Capture the cell that displays the provided text and extract its [x, y] central coordinate. 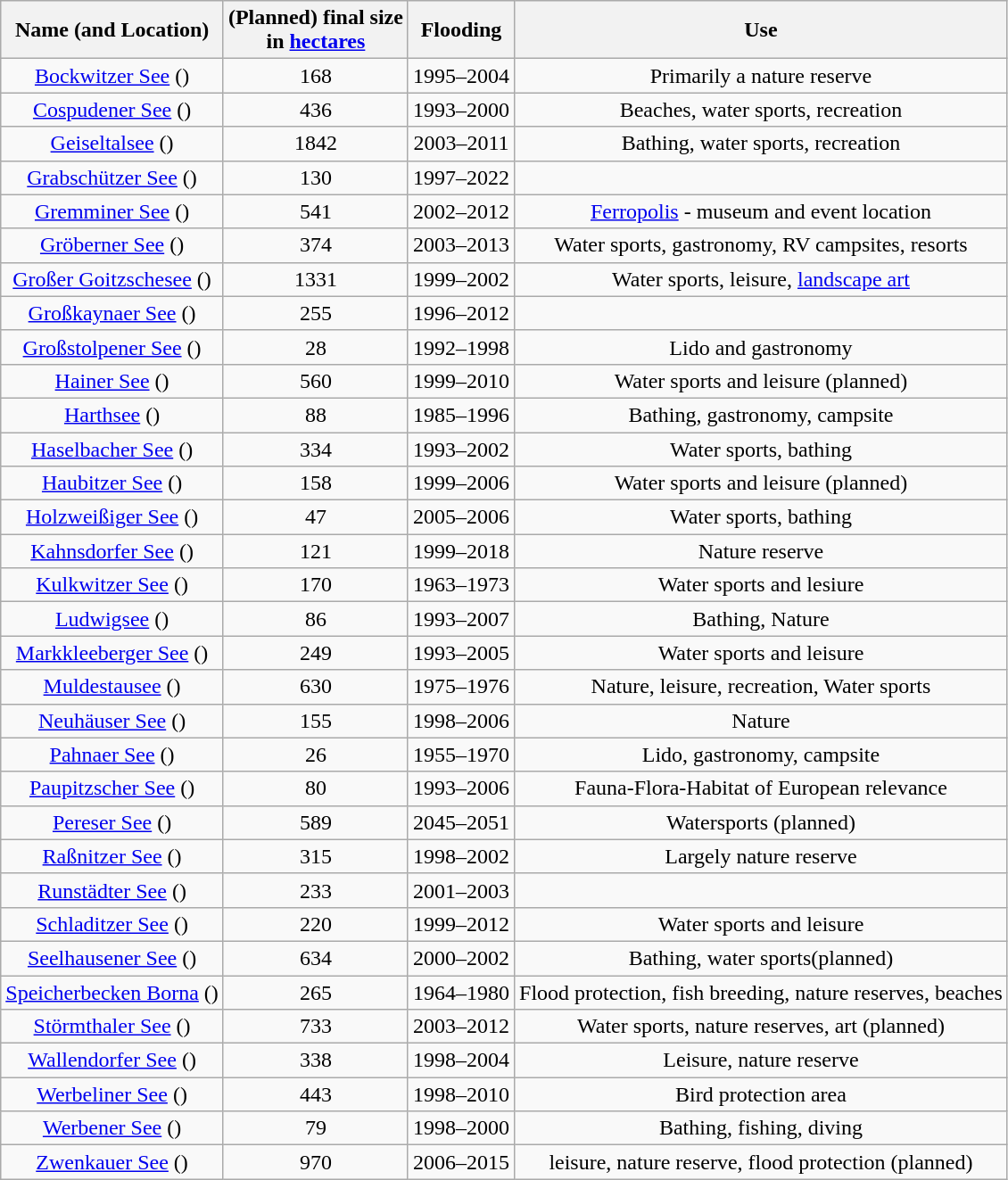
Largely nature reserve [762, 856]
130 [316, 177]
338 [316, 1060]
1964–1980 [460, 993]
88 [316, 415]
334 [316, 449]
1996–2012 [460, 313]
86 [316, 619]
Name (and Location) [112, 30]
Markkleeberger See () [112, 653]
733 [316, 1027]
1995–2004 [460, 76]
1993–2005 [460, 653]
589 [316, 822]
265 [316, 993]
Bathing, water sports(planned) [762, 958]
Geiseltalsee () [112, 144]
Watersports (planned) [762, 822]
Flood protection, fish breeding, nature reserves, beaches [762, 993]
1999–2018 [460, 551]
2003–2012 [460, 1027]
1993–2000 [460, 110]
2001–2003 [460, 890]
155 [316, 721]
1963–1973 [460, 585]
leisure, nature reserve, flood protection (planned) [762, 1162]
560 [316, 381]
170 [316, 585]
Bathing, fishing, diving [762, 1128]
Nature, leisure, recreation, Water sports [762, 687]
1998–2006 [460, 721]
Leisure, nature reserve [762, 1060]
2002–2012 [460, 211]
Haubitzer See () [112, 483]
2045–2051 [460, 822]
Gröberner See () [112, 245]
Bathing, gastronomy, campsite [762, 415]
Werbeliner See () [112, 1094]
Seelhausener See () [112, 958]
2000–2002 [460, 958]
1998–2000 [460, 1128]
(Planned) final sizein hectares [316, 30]
1999–2010 [460, 381]
1993–2006 [460, 788]
28 [316, 347]
1998–2002 [460, 856]
970 [316, 1162]
Flooding [460, 30]
1842 [316, 144]
79 [316, 1128]
Zwenkauer See () [112, 1162]
1955–1970 [460, 755]
Bockwitzer See () [112, 76]
Pereser See () [112, 822]
Ferropolis - museum and event location [762, 211]
255 [316, 313]
Großer Goitzschesee () [112, 279]
630 [316, 687]
Harthsee () [112, 415]
315 [316, 856]
Kulkwitzer See () [112, 585]
Bird protection area [762, 1094]
634 [316, 958]
2006–2015 [460, 1162]
Kahnsdorfer See () [112, 551]
Ludwigsee () [112, 619]
233 [316, 890]
121 [316, 551]
Gremminer See () [112, 211]
Nature [762, 721]
Water sports and lesiure [762, 585]
Neuhäuser See () [112, 721]
Lido and gastronomy [762, 347]
2003–2011 [460, 144]
2005–2006 [460, 517]
Speicherbecken Borna () [112, 993]
Pahnaer See () [112, 755]
47 [316, 517]
436 [316, 110]
Wallendorfer See () [112, 1060]
1993–2007 [460, 619]
Raßnitzer See () [112, 856]
220 [316, 924]
443 [316, 1094]
Runstädter See () [112, 890]
Werbener See () [112, 1128]
168 [316, 76]
2003–2013 [460, 245]
1998–2004 [460, 1060]
Störmthaler See () [112, 1027]
1331 [316, 279]
Hainer See () [112, 381]
Holzweißiger See () [112, 517]
Bathing, Nature [762, 619]
Beaches, water sports, recreation [762, 110]
26 [316, 755]
1992–1998 [460, 347]
249 [316, 653]
Nature reserve [762, 551]
Paupitzscher See () [112, 788]
Water sports, nature reserves, art (planned) [762, 1027]
Primarily a nature reserve [762, 76]
Grabschützer See () [112, 177]
Großstolpener See () [112, 347]
Muldestausee () [112, 687]
1997–2022 [460, 177]
1998–2010 [460, 1094]
Water sports, leisure, landscape art [762, 279]
158 [316, 483]
Use [762, 30]
Haselbacher See () [112, 449]
Cospudener See () [112, 110]
374 [316, 245]
80 [316, 788]
541 [316, 211]
Schladitzer See () [112, 924]
Fauna-Flora-Habitat of European relevance [762, 788]
1985–1996 [460, 415]
1993–2002 [460, 449]
Großkaynaer See () [112, 313]
Lido, gastronomy, campsite [762, 755]
1999–2006 [460, 483]
Bathing, water sports, recreation [762, 144]
1975–1976 [460, 687]
Water sports, gastronomy, RV campsites, resorts [762, 245]
1999–2012 [460, 924]
1999–2002 [460, 279]
